Return the (x, y) coordinate for the center point of the cell that contains the specified text.  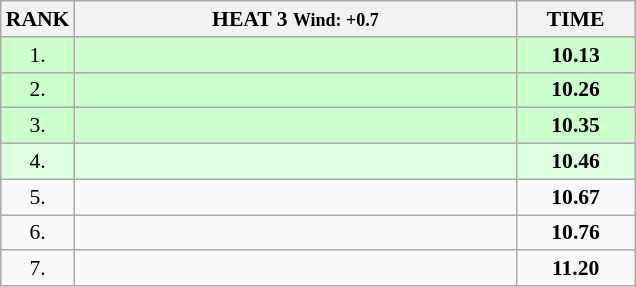
HEAT 3 Wind: +0.7 (295, 19)
2. (38, 90)
TIME (576, 19)
11.20 (576, 269)
10.76 (576, 233)
10.35 (576, 126)
RANK (38, 19)
10.46 (576, 162)
10.26 (576, 90)
10.13 (576, 55)
4. (38, 162)
6. (38, 233)
3. (38, 126)
10.67 (576, 197)
1. (38, 55)
7. (38, 269)
5. (38, 197)
